Return the (x, y) coordinate for the center point of the cell that contains the specified text.  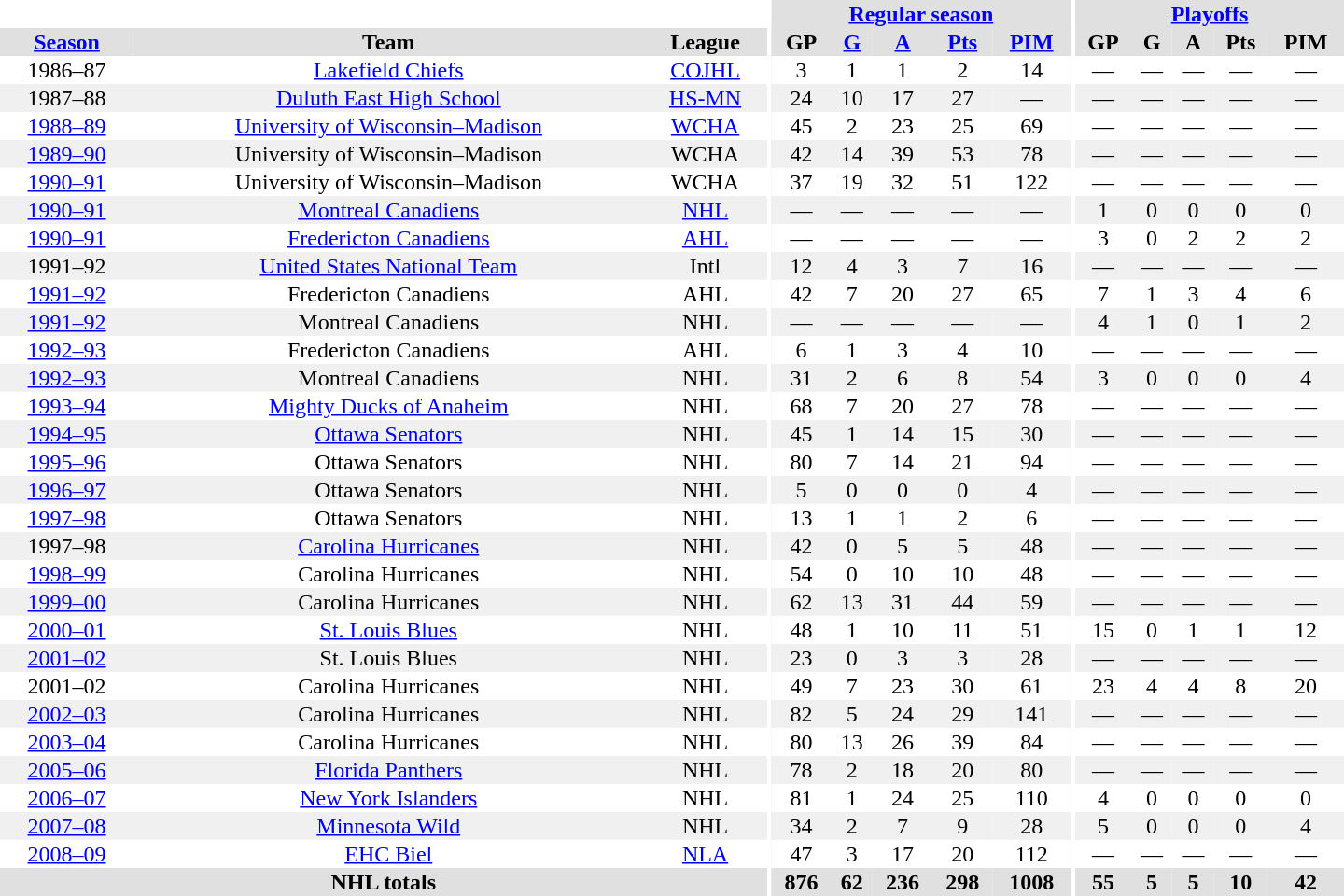
876 (802, 882)
1988–89 (67, 126)
65 (1031, 294)
94 (1031, 462)
2006–07 (67, 798)
29 (962, 714)
298 (962, 882)
1008 (1031, 882)
82 (802, 714)
53 (962, 154)
1996–97 (67, 490)
21 (962, 462)
Florida Panthers (388, 770)
2000–01 (67, 630)
110 (1031, 798)
16 (1031, 266)
2008–09 (67, 854)
55 (1103, 882)
NLA (705, 854)
37 (802, 182)
9 (962, 826)
Mighty Ducks of Anaheim (388, 406)
NHL totals (384, 882)
122 (1031, 182)
141 (1031, 714)
1995–96 (67, 462)
1993–94 (67, 406)
11 (962, 630)
1987–88 (67, 98)
59 (1031, 602)
112 (1031, 854)
1998–99 (67, 574)
Intl (705, 266)
1994–95 (67, 434)
United States National Team (388, 266)
2003–04 (67, 742)
COJHL (705, 70)
1999–00 (67, 602)
44 (962, 602)
2007–08 (67, 826)
Lakefield Chiefs (388, 70)
49 (802, 686)
2005–06 (67, 770)
EHC Biel (388, 854)
Regular season (922, 14)
1986–87 (67, 70)
68 (802, 406)
2002–03 (67, 714)
Minnesota Wild (388, 826)
New York Islanders (388, 798)
League (705, 42)
47 (802, 854)
61 (1031, 686)
26 (903, 742)
18 (903, 770)
81 (802, 798)
34 (802, 826)
Duluth East High School (388, 98)
32 (903, 182)
236 (903, 882)
Team (388, 42)
Playoffs (1210, 14)
84 (1031, 742)
1989–90 (67, 154)
HS-MN (705, 98)
Season (67, 42)
19 (852, 182)
69 (1031, 126)
